Search for the cell housing the specified text and yield its [X, Y] center coordinate. 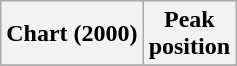
Peakposition [189, 34]
Chart (2000) [72, 34]
